Locate the cell with the specified text and output its [x, y] center coordinate. 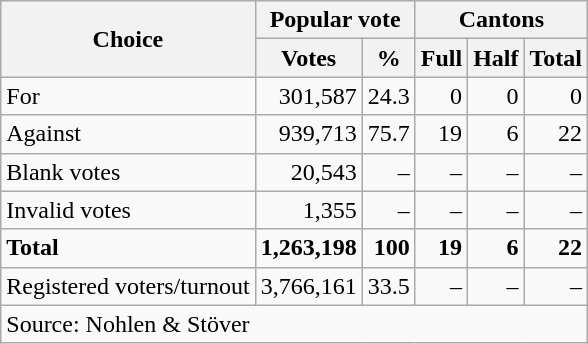
Full [441, 58]
% [388, 58]
Choice [128, 39]
1,263,198 [308, 248]
Votes [308, 58]
Source: Nohlen & Stöver [294, 324]
Against [128, 134]
Blank votes [128, 172]
3,766,161 [308, 286]
1,355 [308, 210]
Cantons [501, 20]
Popular vote [335, 20]
20,543 [308, 172]
75.7 [388, 134]
Half [496, 58]
301,587 [308, 96]
100 [388, 248]
Invalid votes [128, 210]
For [128, 96]
939,713 [308, 134]
33.5 [388, 286]
Registered voters/turnout [128, 286]
24.3 [388, 96]
